Return the (X, Y) coordinate for the center point of the cell that contains the specified text.  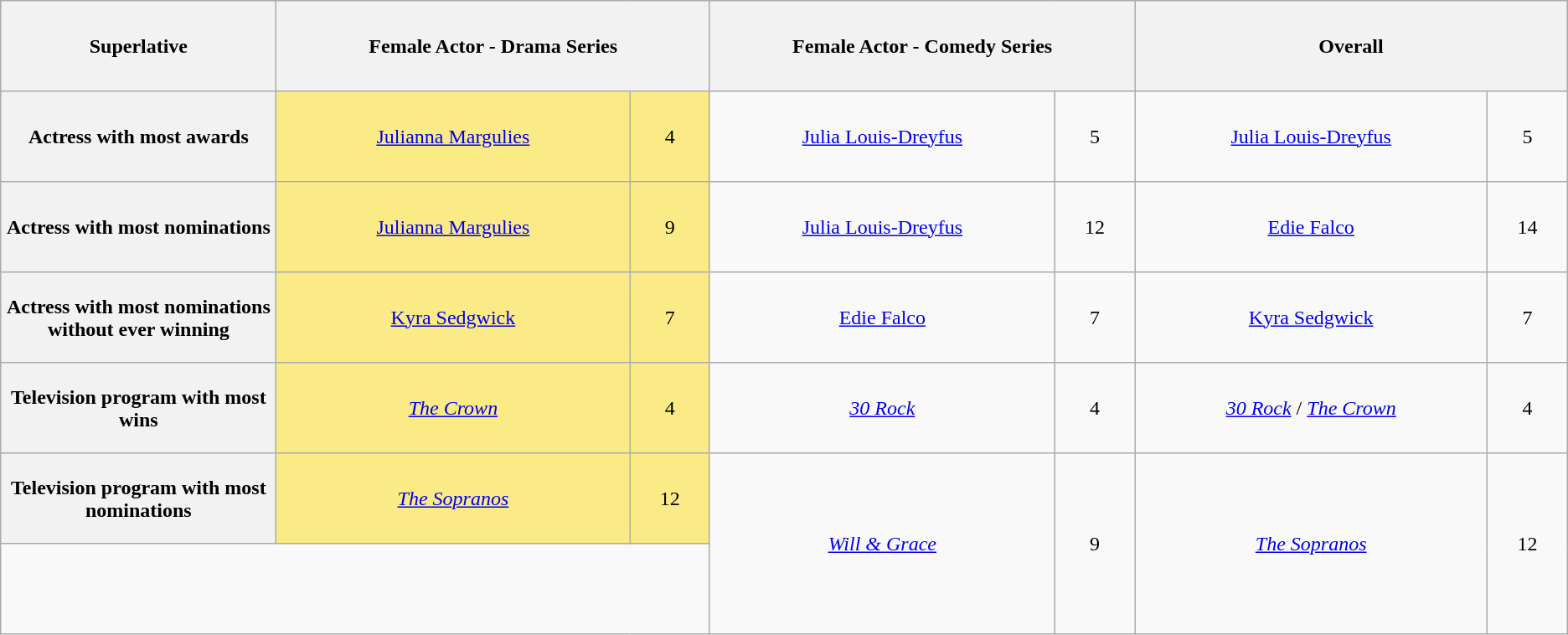
Overall (1351, 46)
Will & Grace (882, 544)
Television program with most wins (139, 408)
Actress with most nominations without ever winning (139, 317)
14 (1528, 227)
Female Actor - Comedy Series (921, 46)
Female Actor - Drama Series (493, 46)
Actress with most nominations (139, 227)
Actress with most awards (139, 137)
The Crown (453, 408)
Superlative (139, 46)
30 Rock / The Crown (1312, 408)
Television program with most nominations (139, 498)
30 Rock (882, 408)
